Scan for the cell matching the given text and deliver its (X, Y) coordinate at center. 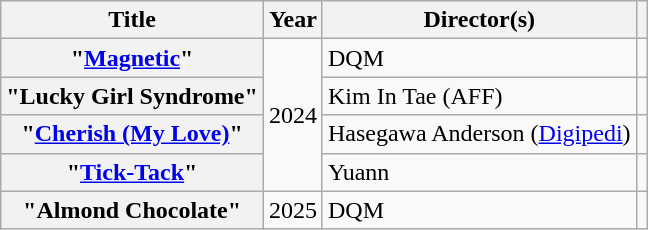
Director(s) (479, 20)
"Almond Chocolate" (132, 210)
"Lucky Girl Syndrome" (132, 96)
"Tick-Tack" (132, 172)
2025 (292, 210)
Yuann (479, 172)
"Cherish (My Love)" (132, 134)
Hasegawa Anderson (Digipedi) (479, 134)
2024 (292, 115)
Year (292, 20)
"Magnetic" (132, 58)
Kim In Tae (AFF) (479, 96)
Title (132, 20)
